Return the (X, Y) coordinate for the center point of the cell that contains the specified text.  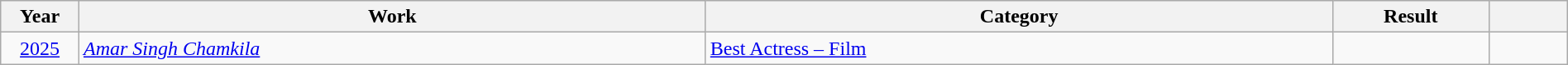
Category (1019, 17)
2025 (40, 48)
Best Actress – Film (1019, 48)
Year (40, 17)
Work (392, 17)
Amar Singh Chamkila (392, 48)
Result (1411, 17)
